Search for the cell housing the specified text and yield its (X, Y) center coordinate. 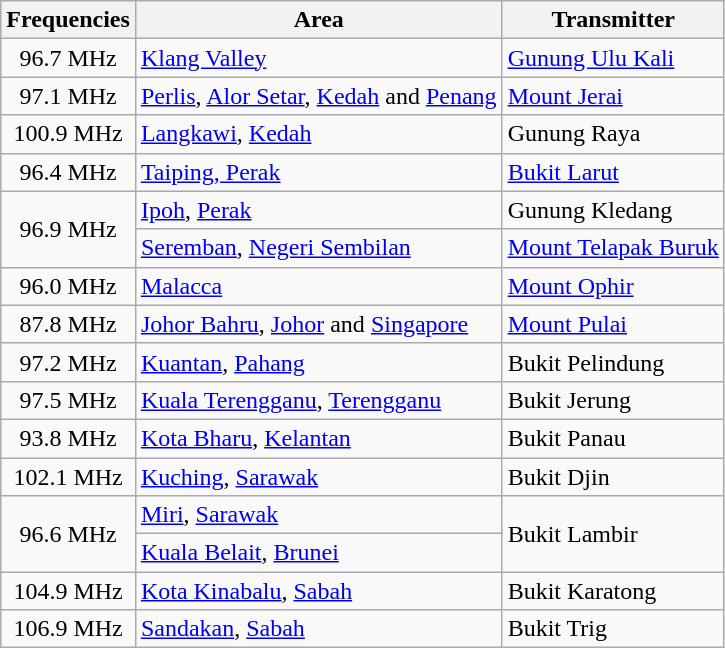
Seremban, Negeri Sembilan (318, 248)
Ipoh, Perak (318, 210)
Bukit Lambir (613, 534)
Kuching, Sarawak (318, 477)
97.5 MHz (68, 400)
Miri, Sarawak (318, 515)
97.1 MHz (68, 96)
Transmitter (613, 20)
97.2 MHz (68, 362)
Johor Bahru, Johor and Singapore (318, 324)
93.8 MHz (68, 438)
Gunung Raya (613, 134)
Kota Kinabalu, Sabah (318, 591)
Bukit Karatong (613, 591)
106.9 MHz (68, 629)
Bukit Jerung (613, 400)
Mount Telapak Buruk (613, 248)
Gunung Ulu Kali (613, 58)
Area (318, 20)
Bukit Trig (613, 629)
Kuala Belait, Brunei (318, 553)
102.1 MHz (68, 477)
96.4 MHz (68, 172)
Bukit Djin (613, 477)
Bukit Larut (613, 172)
Taiping, Perak (318, 172)
Bukit Panau (613, 438)
96.7 MHz (68, 58)
Sandakan, Sabah (318, 629)
Malacca (318, 286)
Kuala Terengganu, Terengganu (318, 400)
96.0 MHz (68, 286)
Gunung Kledang (613, 210)
Mount Ophir (613, 286)
100.9 MHz (68, 134)
Mount Pulai (613, 324)
Kota Bharu, Kelantan (318, 438)
96.9 MHz (68, 229)
Langkawi, Kedah (318, 134)
Kuantan, Pahang (318, 362)
Klang Valley (318, 58)
Mount Jerai (613, 96)
96.6 MHz (68, 534)
Frequencies (68, 20)
Perlis, Alor Setar, Kedah and Penang (318, 96)
Bukit Pelindung (613, 362)
104.9 MHz (68, 591)
87.8 MHz (68, 324)
